Locate the cell with the specified text and output its [X, Y] center coordinate. 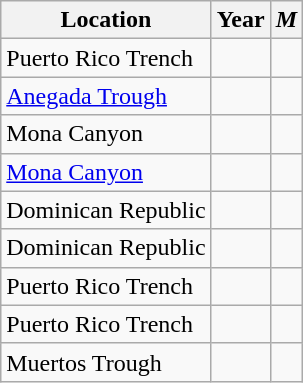
Anegada Trough [106, 96]
Location [106, 20]
Muertos Trough [106, 362]
M [286, 20]
Year [240, 20]
